Return [x, y] of the center of cell containing provided text 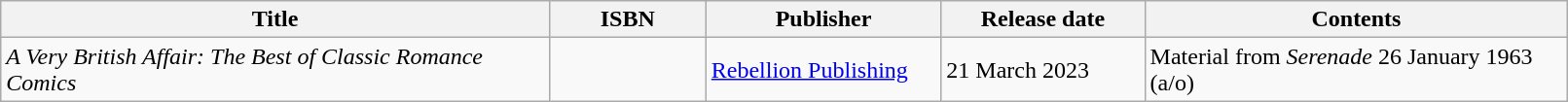
21 March 2023 [1043, 70]
ISBN [627, 19]
Material from Serenade 26 January 1963 (a/o) [1357, 70]
Publisher [823, 19]
Contents [1357, 19]
A Very British Affair: The Best of Classic Romance Comics [275, 70]
Rebellion Publishing [823, 70]
Title [275, 19]
Release date [1043, 19]
